Provide the (X, Y) coordinate of the cell's center where the given text is located.  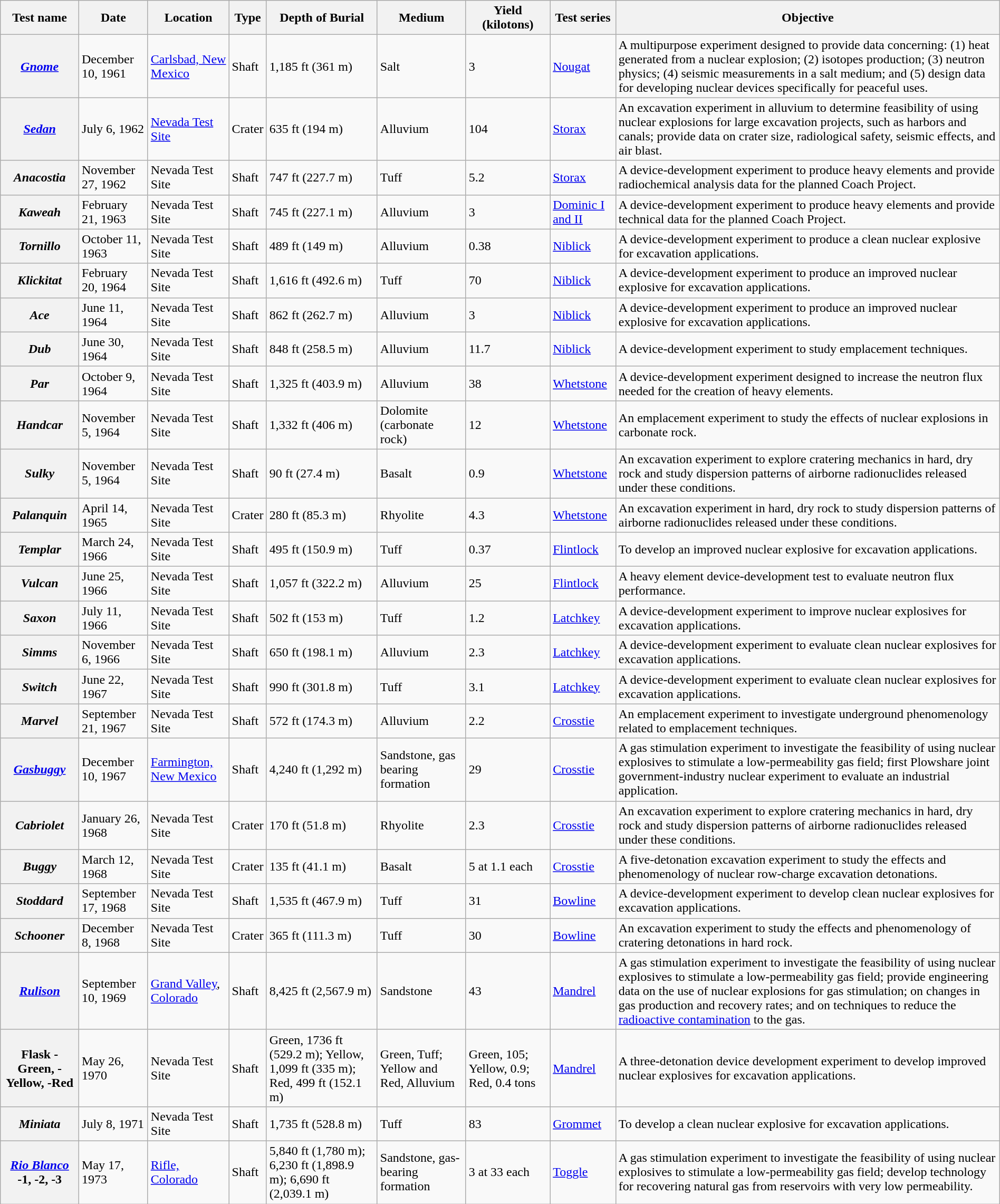
Rio Blanco -1, -2, -3 (40, 1172)
4.3 (507, 515)
0.9 (507, 473)
June 11, 1964 (114, 314)
November 6, 1966 (114, 652)
Buggy (40, 866)
Ace (40, 314)
Green, 1736 ft (529.2 m); Yellow, 1,099 ft (335 m); Red, 499 ft (152.1 m) (322, 1068)
Tornillo (40, 246)
Templar (40, 550)
1,535 ft (467.9 m) (322, 901)
635 ft (194 m) (322, 129)
862 ft (262.7 m) (322, 314)
90 ft (27.4 m) (322, 473)
1,185 ft (361 m) (322, 66)
June 25, 1966 (114, 584)
Sulky (40, 473)
Date (114, 18)
A five-detonation excavation experiment to study the effects and phenomenology of nuclear row-charge excavation detonations. (807, 866)
1,325 ft (403.9 m) (322, 383)
July 6, 1962 (114, 129)
A device-development experiment to produce heavy elements and provide radiochemical analysis data for the planned Coach Project. (807, 177)
Rulison (40, 991)
September 21, 1967 (114, 721)
To develop an improved nuclear explosive for excavation applications. (807, 550)
Objective (807, 18)
1,057 ft (322.2 m) (322, 584)
March 24, 1966 (114, 550)
29 (507, 769)
March 12, 1968 (114, 866)
An excavation experiment to study the effects and phenomenology of cratering detonations in hard rock. (807, 935)
To develop a clean nuclear explosive for excavation applications. (807, 1124)
Switch (40, 687)
Kaweah (40, 212)
A device-development experiment to improve nuclear explosives for excavation applications. (807, 618)
A device-development experiment designed to increase the neutron flux needed for the creation of heavy elements. (807, 383)
1,735 ft (528.8 m) (322, 1124)
572 ft (174.3 m) (322, 721)
135 ft (41.1 m) (322, 866)
Vulcan (40, 584)
12 (507, 425)
1,332 ft (406 m) (322, 425)
104 (507, 129)
Flask -Green, -Yellow, -Red (40, 1068)
31 (507, 901)
650 ft (198.1 m) (322, 652)
Salt (421, 66)
2.2 (507, 721)
January 26, 1968 (114, 825)
A three-detonation device development experiment to develop improved nuclear explosives for excavation applications. (807, 1068)
Marvel (40, 721)
83 (507, 1124)
Dolomite (carbonate rock) (421, 425)
Gnome (40, 66)
5,840 ft (1,780 m); 6,230 ft (1,898.9 m); 6,690 ft (2,039.1 m) (322, 1172)
June 22, 1967 (114, 687)
Type (248, 18)
June 30, 1964 (114, 349)
December 10, 1967 (114, 769)
489 ft (149 m) (322, 246)
December 10, 1961 (114, 66)
Sandstone, gas bearing formation (421, 769)
Green, 105; Yellow, 0.9; Red, 0.4 tons (507, 1068)
October 11, 1963 (114, 246)
A device-development experiment to study emplacement techniques. (807, 349)
3.1 (507, 687)
747 ft (227.7 m) (322, 177)
365 ft (111.3 m) (322, 935)
11.7 (507, 349)
Test series (583, 18)
Par (40, 383)
Grommet (583, 1124)
Green, Tuff; Yellow and Red, Alluvium (421, 1068)
Dominic I and II (583, 212)
Medium (421, 18)
170 ft (51.8 m) (322, 825)
Sedan (40, 129)
Miniata (40, 1124)
October 9, 1964 (114, 383)
February 20, 1964 (114, 281)
Schooner (40, 935)
502 ft (153 m) (322, 618)
Klickitat (40, 281)
December 8, 1968 (114, 935)
Stoddard (40, 901)
495 ft (150.9 m) (322, 550)
July 8, 1971 (114, 1124)
Sandstone (421, 991)
280 ft (85.3 m) (322, 515)
Rifle, Colorado (188, 1172)
5 at 1.1 each (507, 866)
8,425 ft (2,567.9 m) (322, 991)
Handcar (40, 425)
Toggle (583, 1172)
Cabriolet (40, 825)
Yield (kilotons) (507, 18)
Depth of Burial (322, 18)
1.2 (507, 618)
990 ft (301.8 m) (322, 687)
An excavation experiment in hard, dry rock to study dispersion patterns of airborne radionuclides released under these conditions. (807, 515)
A device-development experiment to produce a clean nuclear explosive for excavation applications. (807, 246)
November 27, 1962 (114, 177)
July 11, 1966 (114, 618)
30 (507, 935)
Grand Valley, Colorado (188, 991)
May 26, 1970 (114, 1068)
Sandstone, gas-bearing formation (421, 1172)
May 17, 1973 (114, 1172)
0.38 (507, 246)
A device-development experiment to develop clean nuclear explosives for excavation applications. (807, 901)
5.2 (507, 177)
70 (507, 281)
43 (507, 991)
Anacostia (40, 177)
Palanquin (40, 515)
4,240 ft (1,292 m) (322, 769)
Nougat (583, 66)
1,616 ft (492.6 m) (322, 281)
Test name (40, 18)
Simms (40, 652)
38 (507, 383)
745 ft (227.1 m) (322, 212)
A heavy element device-development test to evaluate neutron flux performance. (807, 584)
0.37 (507, 550)
A device-development experiment to produce heavy elements and provide technical data for the planned Coach Project. (807, 212)
25 (507, 584)
3 at 33 each (507, 1172)
Location (188, 18)
Carlsbad, New Mexico (188, 66)
An emplacement experiment to study the effects of nuclear explosions in carbonate rock. (807, 425)
Saxon (40, 618)
April 14, 1965 (114, 515)
Gasbuggy (40, 769)
An emplacement experiment to investigate underground phenomenology related to emplacement techniques. (807, 721)
February 21, 1963 (114, 212)
September 10, 1969 (114, 991)
Dub (40, 349)
Farmington, New Mexico (188, 769)
848 ft (258.5 m) (322, 349)
September 17, 1968 (114, 901)
